Identify which cell holds the provided text, then report its (X, Y) central coordinate. 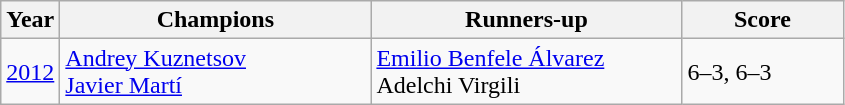
Runners-up (526, 20)
Champions (216, 20)
6–3, 6–3 (762, 72)
Score (762, 20)
Year (30, 20)
Emilio Benfele Álvarez Adelchi Virgili (526, 72)
2012 (30, 72)
Andrey Kuznetsov Javier Martí (216, 72)
